Extract the (x, y) coordinate from the center of the cell holding the provided text.  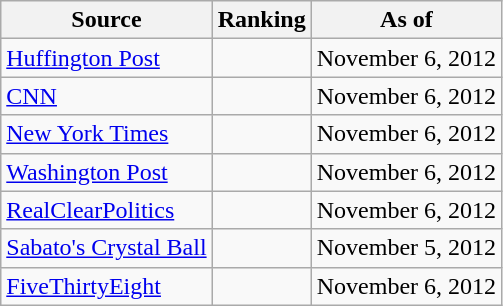
Washington Post (106, 172)
As of (406, 20)
Ranking (262, 20)
FiveThirtyEight (106, 286)
Sabato's Crystal Ball (106, 248)
November 5, 2012 (406, 248)
New York Times (106, 134)
RealClearPolitics (106, 210)
Source (106, 20)
Huffington Post (106, 58)
CNN (106, 96)
